Extract the (x, y) coordinate from the center of the cell holding the provided text.  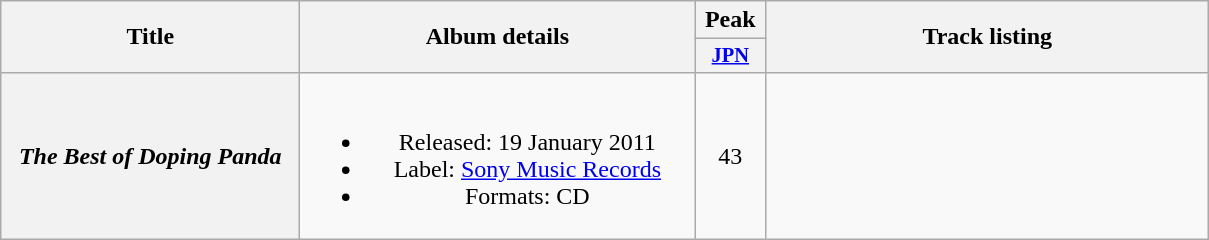
Released: 19 January 2011Label: Sony Music RecordsFormats: CD (498, 156)
Peak (730, 20)
JPN (730, 56)
43 (730, 156)
Album details (498, 37)
Title (150, 37)
The Best of Doping Panda (150, 156)
Track listing (988, 37)
